Find where the given text appears and provide that cell's center as [x, y] coordinate. 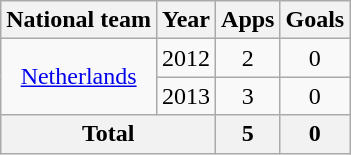
Total [108, 134]
Apps [248, 20]
National team [79, 20]
5 [248, 134]
2013 [186, 96]
Year [186, 20]
Netherlands [79, 77]
3 [248, 96]
2 [248, 58]
2012 [186, 58]
Goals [315, 20]
